Find where the given text appears and provide that cell's center as [x, y] coordinate. 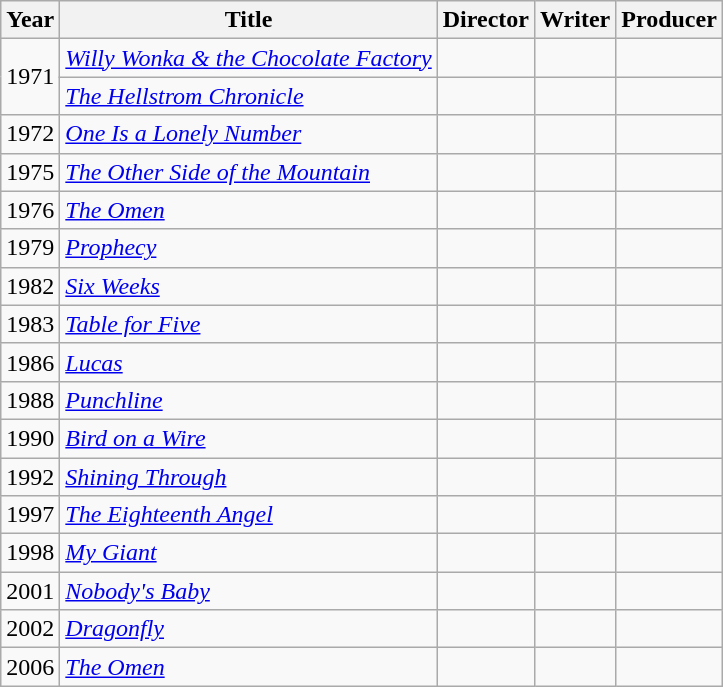
1971 [30, 77]
The Other Side of the Mountain [248, 172]
1986 [30, 362]
Prophecy [248, 248]
1992 [30, 477]
Title [248, 20]
Dragonfly [248, 629]
The Eighteenth Angel [248, 515]
Shining Through [248, 477]
2002 [30, 629]
1998 [30, 553]
1997 [30, 515]
1972 [30, 134]
Table for Five [248, 324]
Director [486, 20]
2006 [30, 667]
Year [30, 20]
Writer [574, 20]
One Is a Lonely Number [248, 134]
1990 [30, 438]
Six Weeks [248, 286]
1979 [30, 248]
1976 [30, 210]
1983 [30, 324]
Bird on a Wire [248, 438]
My Giant [248, 553]
Lucas [248, 362]
Producer [670, 20]
2001 [30, 591]
Willy Wonka & the Chocolate Factory [248, 58]
1982 [30, 286]
1988 [30, 400]
Nobody's Baby [248, 591]
Punchline [248, 400]
1975 [30, 172]
The Hellstrom Chronicle [248, 96]
